Extract the (X, Y) coordinate from the center of the cell holding the provided text.  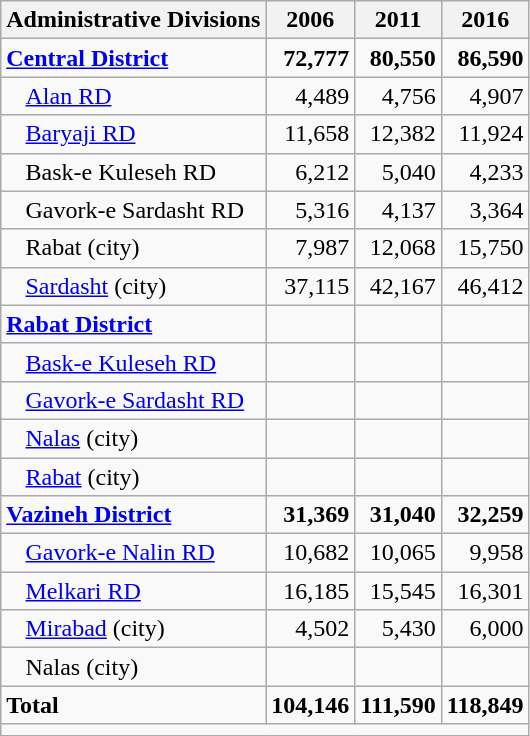
11,658 (310, 134)
2006 (310, 20)
5,430 (398, 629)
118,849 (485, 705)
15,545 (398, 591)
Central District (134, 58)
104,146 (310, 705)
16,301 (485, 591)
Total (134, 705)
3,364 (485, 210)
46,412 (485, 286)
111,590 (398, 705)
2016 (485, 20)
2011 (398, 20)
5,040 (398, 172)
5,316 (310, 210)
4,907 (485, 96)
Mirabad (city) (134, 629)
Gavork-e Nalin RD (134, 553)
42,167 (398, 286)
16,185 (310, 591)
Administrative Divisions (134, 20)
4,489 (310, 96)
Rabat District (134, 324)
31,040 (398, 515)
Vazineh District (134, 515)
12,382 (398, 134)
31,369 (310, 515)
4,756 (398, 96)
15,750 (485, 248)
80,550 (398, 58)
6,212 (310, 172)
11,924 (485, 134)
37,115 (310, 286)
12,068 (398, 248)
10,682 (310, 553)
Sardasht (city) (134, 286)
72,777 (310, 58)
6,000 (485, 629)
10,065 (398, 553)
32,259 (485, 515)
Alan RD (134, 96)
Baryaji RD (134, 134)
9,958 (485, 553)
86,590 (485, 58)
4,233 (485, 172)
4,502 (310, 629)
7,987 (310, 248)
Melkari RD (134, 591)
4,137 (398, 210)
